Return the (x, y) coordinate for the center point of the cell that contains the specified text.  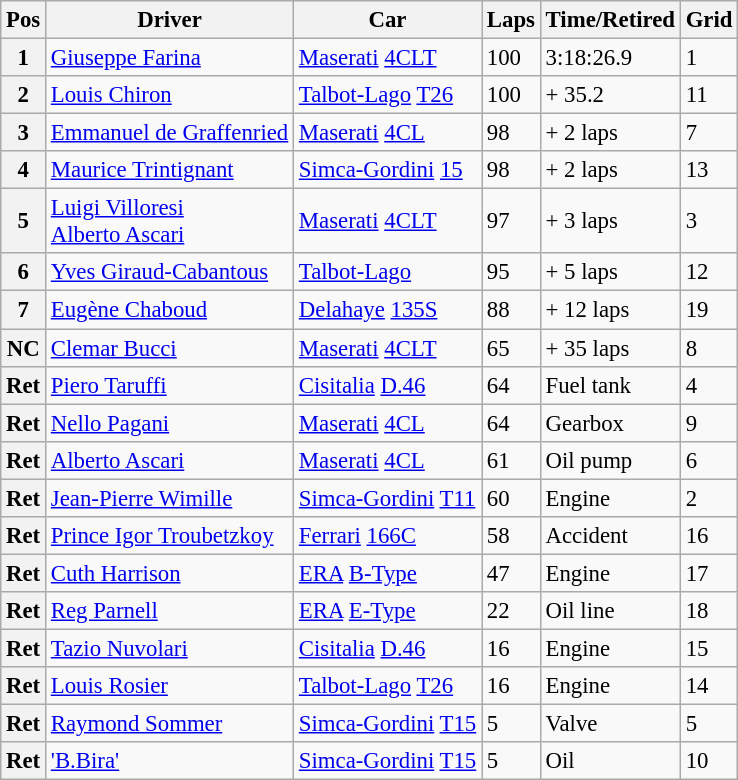
+ 35 laps (610, 348)
Giuseppe Farina (170, 58)
Gearbox (610, 423)
Talbot-Lago (388, 273)
Tazio Nuvolari (170, 648)
Fuel tank (610, 385)
8 (708, 348)
Simca-Gordini 15 (388, 170)
47 (512, 573)
Raymond Sommer (170, 724)
13 (708, 170)
58 (512, 536)
Clemar Bucci (170, 348)
Louis Chiron (170, 95)
Jean-Pierre Wimille (170, 498)
97 (512, 222)
Grid (708, 20)
Ferrari 166C (388, 536)
17 (708, 573)
88 (512, 310)
60 (512, 498)
12 (708, 273)
Eugène Chaboud (170, 310)
15 (708, 648)
Time/Retired (610, 20)
+ 3 laps (610, 222)
ERA B-Type (388, 573)
Oil (610, 761)
Emmanuel de Graffenried (170, 133)
Alberto Ascari (170, 460)
11 (708, 95)
'B.Bira' (170, 761)
Simca-Gordini T11 (388, 498)
19 (708, 310)
65 (512, 348)
Delahaye 135S (388, 310)
Louis Rosier (170, 686)
ERA E-Type (388, 611)
Reg Parnell (170, 611)
22 (512, 611)
Laps (512, 20)
10 (708, 761)
Prince Igor Troubetzkoy (170, 536)
14 (708, 686)
NC (24, 348)
Oil line (610, 611)
95 (512, 273)
Maurice Trintignant (170, 170)
+ 35.2 (610, 95)
18 (708, 611)
Piero Taruffi (170, 385)
Valve (610, 724)
61 (512, 460)
+ 5 laps (610, 273)
Oil pump (610, 460)
Accident (610, 536)
+ 12 laps (610, 310)
Pos (24, 20)
Nello Pagani (170, 423)
Car (388, 20)
9 (708, 423)
Driver (170, 20)
3:18:26.9 (610, 58)
Luigi Villoresi Alberto Ascari (170, 222)
Cuth Harrison (170, 573)
Yves Giraud-Cabantous (170, 273)
